Determine the [x, y] coordinate at the center of the cell enclosing the given text.  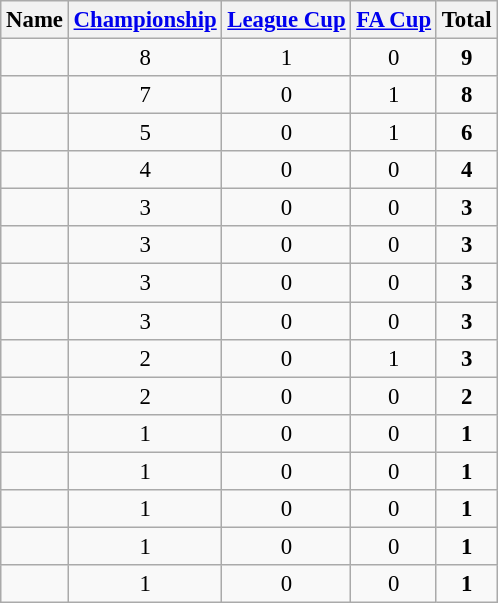
FA Cup [394, 20]
6 [466, 133]
9 [466, 58]
League Cup [286, 20]
5 [145, 133]
Name [35, 20]
7 [145, 95]
Total [466, 20]
Championship [145, 20]
